Output the (x, y) coordinate of the center of the cell containing the given text.  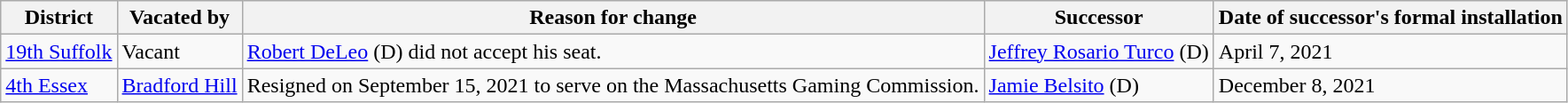
District (59, 18)
December 8, 2021 (1390, 85)
Robert DeLeo (D) did not accept his seat. (613, 51)
4th Essex (59, 85)
Vacant (179, 51)
Resigned on September 15, 2021 to serve on the Massachusetts Gaming Commission. (613, 85)
Date of successor's formal installation (1390, 18)
Reason for change (613, 18)
Successor (1099, 18)
Jeffrey Rosario Turco (D) (1099, 51)
Jamie Belsito (D) (1099, 85)
April 7, 2021 (1390, 51)
19th Suffolk (59, 51)
Vacated by (179, 18)
Bradford Hill (179, 85)
